Find where the given text appears and provide that cell's center as [X, Y] coordinate. 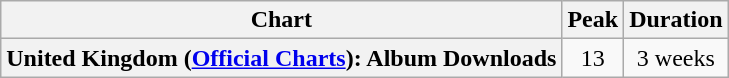
3 weeks [676, 58]
United Kingdom (Official Charts): Album Downloads [282, 58]
13 [593, 58]
Duration [676, 20]
Chart [282, 20]
Peak [593, 20]
